Pinpoint the cell where the given text exists, returning its [x, y] midpoint coordinate. 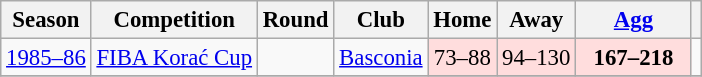
Agg [634, 20]
Season [46, 20]
1985–86 [46, 58]
167–218 [634, 58]
94–130 [536, 58]
Competition [174, 20]
73–88 [462, 58]
Club [381, 20]
Round [295, 20]
FIBA Korać Cup [174, 58]
Basconia [381, 58]
Home [462, 20]
Away [536, 20]
